Return the (X, Y) coordinate for the center point of the cell that contains the specified text.  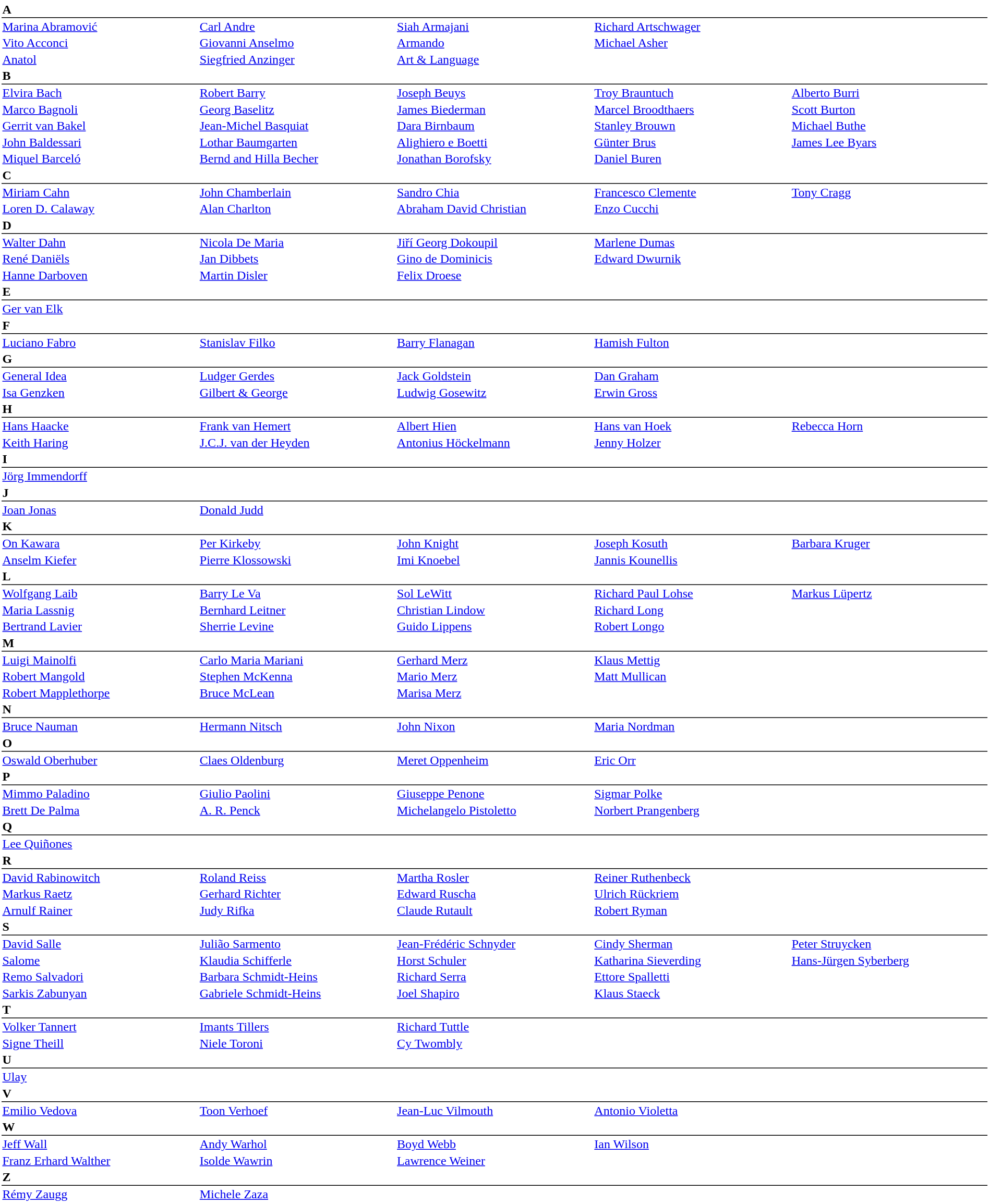
Peter Struycken (889, 944)
Richard Long (692, 610)
Giovanni Anselmo (297, 43)
Michael Asher (692, 43)
Guido Lippens (495, 626)
James Biederman (495, 110)
Troy Brauntuch (692, 93)
Robert Ryman (692, 910)
Walter Dahn (100, 242)
Norbert Prangenberg (692, 810)
Günter Brus (692, 142)
Gabriele Schmidt-Heins (297, 993)
S (495, 927)
Klaus Staeck (692, 993)
Maria Nordman (692, 726)
Lawrence Weiner (495, 1161)
N (495, 710)
Michele Zaza (297, 1195)
Marlene Dumas (692, 242)
Siegfried Anzinger (297, 59)
Mario Merz (495, 676)
W (495, 1127)
Rebecca Horn (889, 426)
Isa Genzken (100, 393)
Marina Abramović (100, 27)
Giuseppe Penone (495, 794)
David Salle (100, 944)
Loren D. Calaway (100, 209)
E (495, 292)
Alberto Burri (889, 93)
Wolfgang Laib (100, 594)
Roland Reiss (297, 878)
Miquel Barceló (100, 159)
Cy Twombly (495, 1043)
Horst Schuler (495, 960)
Ger van Elk (100, 309)
Sandro Chia (495, 192)
Christian Lindow (495, 610)
David Rabinowitch (100, 878)
K (495, 527)
Siah Armajani (495, 27)
Robert Mapplethorpe (100, 693)
Emilio Vedova (100, 1111)
Barry Flanagan (495, 343)
Bruce Nauman (100, 726)
P (495, 777)
Martin Disler (297, 275)
Erwin Gross (692, 393)
G (495, 360)
Maria Lassnig (100, 610)
H (495, 410)
Gerrit van Bakel (100, 126)
Antonio Violetta (692, 1111)
Oswald Oberhuber (100, 760)
Francesco Clemente (692, 192)
Markus Lüpertz (889, 594)
Andy Warhol (297, 1145)
Gerhard Richter (297, 894)
Stephen McKenna (297, 676)
Jörg Immendorff (100, 476)
John Chamberlain (297, 192)
Katharina Sieverding (692, 960)
Hans Haacke (100, 426)
Alan Charlton (297, 209)
Hamish Fulton (692, 343)
Richard Tuttle (495, 1027)
Bernhard Leitner (297, 610)
R (495, 861)
Luciano Fabro (100, 343)
Hermann Nitsch (297, 726)
Ian Wilson (692, 1145)
Art & Language (495, 59)
Dan Graham (692, 376)
Jiří Georg Dokoupil (495, 242)
Imi Knoebel (495, 560)
Alighiero e Boetti (495, 142)
Gilbert & George (297, 393)
Antonius Höckelmann (495, 443)
Martha Rosler (495, 878)
Jenny Holzer (692, 443)
Claes Oldenburg (297, 760)
F (495, 326)
Vito Acconci (100, 43)
Hanne Darboven (100, 275)
Volker Tannert (100, 1027)
Edward Ruscha (495, 894)
Salome (100, 960)
Matt Mullican (692, 676)
Joan Jonas (100, 510)
Brett De Palma (100, 810)
Albert Hien (495, 426)
U (495, 1061)
Claude Rutault (495, 910)
Scott Burton (889, 110)
Arnulf Rainer (100, 910)
John Baldessari (100, 142)
Sherrie Levine (297, 626)
Edward Dwurnik (692, 259)
Sarkis Zabunyan (100, 993)
Remo Salvadori (100, 977)
Luigi Mainolfi (100, 660)
Ettore Spalletti (692, 977)
Anselm Kiefer (100, 560)
Richard Serra (495, 977)
Anatol (100, 59)
Reiner Ruthenbeck (692, 878)
A (495, 10)
Jannis Kounellis (692, 560)
D (495, 226)
Judy Rifka (297, 910)
Signe Theill (100, 1043)
General Idea (100, 376)
Per Kirkeby (297, 544)
Hans van Hoek (692, 426)
Michelangelo Pistoletto (495, 810)
Robert Barry (297, 93)
Stanislav Filko (297, 343)
Jean-Frédéric Schnyder (495, 944)
Michael Buthe (889, 126)
Rémy Zaugg (100, 1195)
Carlo Maria Mariani (297, 660)
Pierre Klossowski (297, 560)
Eric Orr (692, 760)
Richard Artschwager (692, 27)
James Lee Byars (889, 142)
Boyd Webb (495, 1145)
Q (495, 827)
Cindy Sherman (692, 944)
O (495, 744)
Bernd and Hilla Becher (297, 159)
Robert Longo (692, 626)
Sol LeWitt (495, 594)
Marco Bagnoli (100, 110)
Carl Andre (297, 27)
Jonathan Borofsky (495, 159)
Bertrand Lavier (100, 626)
C (495, 176)
Niele Toroni (297, 1043)
Tony Cragg (889, 192)
Joseph Kosuth (692, 544)
Miriam Cahn (100, 192)
Georg Baselitz (297, 110)
Gerhard Merz (495, 660)
Jeff Wall (100, 1145)
Barry Le Va (297, 594)
J (495, 493)
M (495, 643)
Jack Goldstein (495, 376)
Klaudia Schifferle (297, 960)
John Knight (495, 544)
Mimmo Paladino (100, 794)
Keith Haring (100, 443)
René Daniëls (100, 259)
Bruce McLean (297, 693)
A. R. Penck (297, 810)
L (495, 577)
Robert Mangold (100, 676)
Elvira Bach (100, 93)
Marisa Merz (495, 693)
T (495, 1011)
Ludger Gerdes (297, 376)
Frank van Hemert (297, 426)
I (495, 460)
V (495, 1094)
Ulrich Rückriem (692, 894)
Z (495, 1177)
Meret Oppenheim (495, 760)
Franz Erhard Walther (100, 1161)
Richard Paul Lohse (692, 594)
Marcel Broodthaers (692, 110)
J.C.J. van der Heyden (297, 443)
Imants Tillers (297, 1027)
Donald Judd (297, 510)
Gino de Dominicis (495, 259)
Enzo Cucchi (692, 209)
Sigmar Polke (692, 794)
Barbara Schmidt-Heins (297, 977)
John Nixon (495, 726)
Isolde Wawrin (297, 1161)
Joel Shapiro (495, 993)
Jean-Michel Basquiat (297, 126)
Klaus Mettig (692, 660)
Stanley Brouwn (692, 126)
Jan Dibbets (297, 259)
Dara Birnbaum (495, 126)
Ludwig Gosewitz (495, 393)
Lee Quiñones (100, 844)
Abraham David Christian (495, 209)
Armando (495, 43)
Daniel Buren (692, 159)
Lothar Baumgarten (297, 142)
Giulio Paolini (297, 794)
Joseph Beuys (495, 93)
Ulay (100, 1077)
Nicola De Maria (297, 242)
Felix Droese (495, 275)
Jean-Luc Vilmouth (495, 1111)
Markus Raetz (100, 894)
Hans-Jürgen Syberberg (889, 960)
On Kawara (100, 544)
Barbara Kruger (889, 544)
Toon Verhoef (297, 1111)
B (495, 76)
Julião Sarmento (297, 944)
